For the text-containing cell, return its midpoint in [x, y] coordinate format. 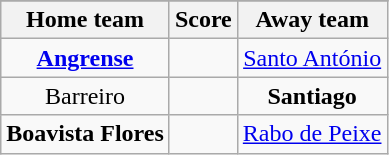
Away team [312, 20]
Santiago [312, 96]
Home team [86, 20]
Barreiro [86, 96]
Boavista Flores [86, 134]
Angrense [86, 58]
Rabo de Peixe [312, 134]
Santo António [312, 58]
Score [203, 20]
